Determine the [x, y] coordinate at the center of the cell enclosing the given text.  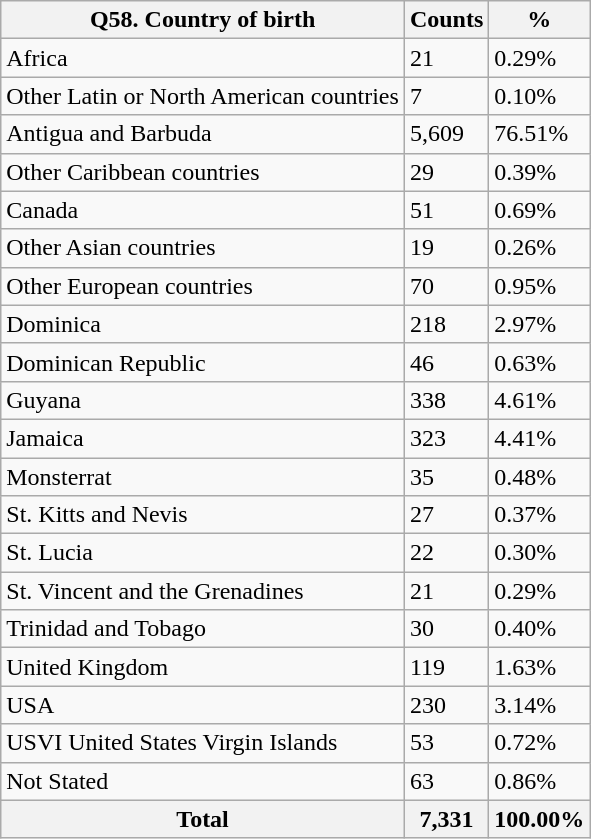
230 [446, 705]
3.14% [540, 705]
Total [203, 819]
0.39% [540, 172]
Antigua and Barbuda [203, 134]
Canada [203, 210]
2.97% [540, 324]
1.63% [540, 667]
29 [446, 172]
St. Lucia [203, 553]
0.69% [540, 210]
0.86% [540, 781]
Monsterrat [203, 477]
100.00% [540, 819]
0.30% [540, 553]
United Kingdom [203, 667]
5,609 [446, 134]
35 [446, 477]
27 [446, 515]
323 [446, 438]
22 [446, 553]
0.10% [540, 96]
51 [446, 210]
Dominican Republic [203, 362]
Other Asian countries [203, 248]
Other Caribbean countries [203, 172]
0.63% [540, 362]
63 [446, 781]
Africa [203, 58]
Other Latin or North American countries [203, 96]
Guyana [203, 400]
St. Vincent and the Grenadines [203, 591]
0.37% [540, 515]
19 [446, 248]
53 [446, 743]
338 [446, 400]
Other European countries [203, 286]
Jamaica [203, 438]
Dominica [203, 324]
Q58. Country of birth [203, 20]
119 [446, 667]
0.95% [540, 286]
46 [446, 362]
0.72% [540, 743]
218 [446, 324]
Trinidad and Tobago [203, 629]
4.61% [540, 400]
% [540, 20]
Not Stated [203, 781]
St. Kitts and Nevis [203, 515]
0.40% [540, 629]
Counts [446, 20]
4.41% [540, 438]
7,331 [446, 819]
7 [446, 96]
76.51% [540, 134]
0.48% [540, 477]
30 [446, 629]
USVI United States Virgin Islands [203, 743]
70 [446, 286]
0.26% [540, 248]
USA [203, 705]
